Pinpoint the cell where the given text exists, returning its [X, Y] midpoint coordinate. 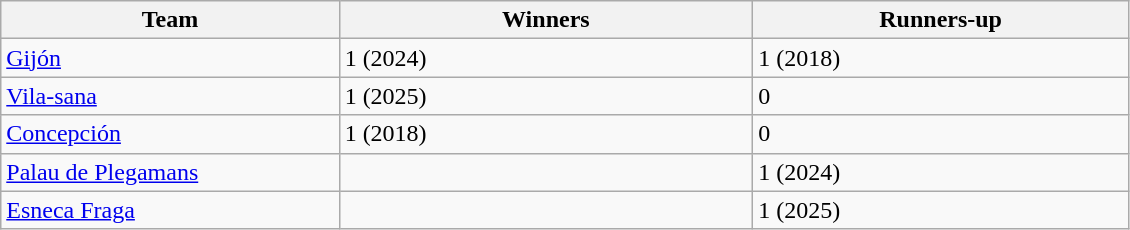
Concepción [170, 134]
Gijón [170, 58]
Runners-up [941, 20]
Vila-sana [170, 96]
Esneca Fraga [170, 210]
Winners [546, 20]
Palau de Plegamans [170, 172]
Team [170, 20]
